From the cell containing the given text, extract its center point as (x, y) coordinate. 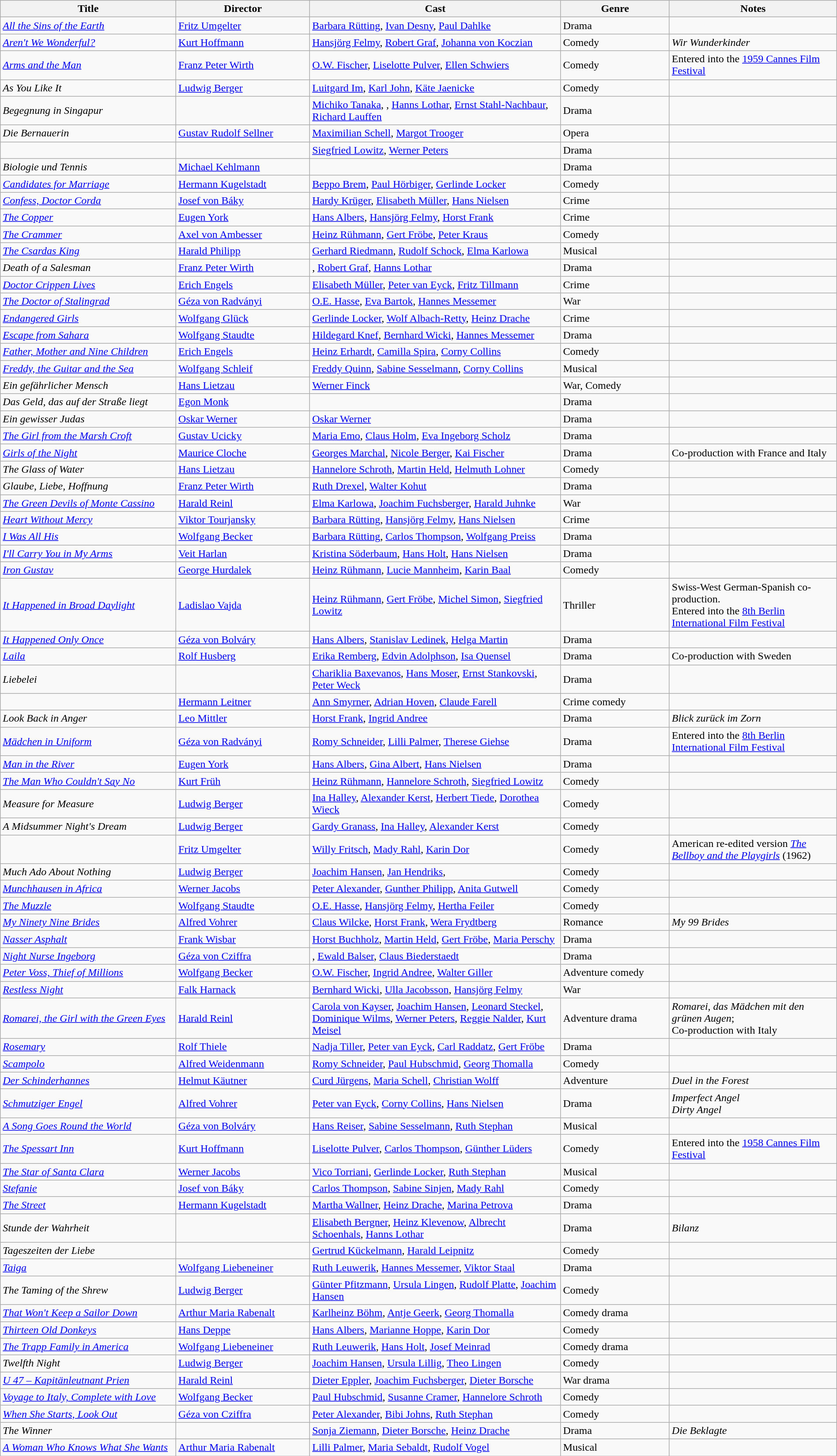
Luitgard Im, Karl John, Käte Jaenicke (435, 88)
Cast (435, 9)
Notes (753, 9)
Entered into the 1958 Cannes Film Festival (753, 1148)
Hannelore Schroth, Martin Held, Helmuth Lohner (435, 469)
Wir Wunderkinder (753, 42)
The Copper (88, 217)
That Won't Keep a Sailor Down (88, 1313)
Ein gefährlicher Mensch (88, 385)
Nadja Tiller, Peter van Eyck, Carl Raddatz, Gert Fröbe (435, 1047)
Claus Wilcke, Horst Frank, Wera Frydtberg (435, 922)
Aren't We Wonderful? (88, 42)
The Csardas King (88, 251)
Father, Mother and Nine Children (88, 352)
Ladislao Vajda (243, 605)
The Street (88, 1205)
It Happened in Broad Daylight (88, 605)
Measure for Measure (88, 803)
Die Bernauerin (88, 133)
Erika Remberg, Edvin Adolphson, Isa Quensel (435, 656)
Lilli Palmer, Maria Sebaldt, Rudolf Vogel (435, 1447)
Escape from Sahara (88, 335)
Beppo Brem, Paul Hörbiger, Gerlinde Locker (435, 184)
When She Starts, Look Out (88, 1414)
The Glass of Water (88, 469)
Peter van Eyck, Corny Collins, Hans Nielsen (435, 1103)
Peter Alexander, Gunther Philipp, Anita Gutwell (435, 889)
The Trapp Family in America (88, 1347)
Gardy Granass, Ina Halley, Alexander Kerst (435, 826)
Ruth Drexel, Walter Kohut (435, 486)
Look Back in Anger (88, 719)
Peter Voss, Thief of Millions (88, 973)
The Doctor of Stalingrad (88, 301)
Confess, Doctor Corda (88, 200)
A Midsummer Night's Dream (88, 826)
War drama (615, 1380)
Entered into the 8th Berlin International Film Festival (753, 741)
O.W. Fischer, Ingrid Andree, Walter Giller (435, 973)
Freddy Quinn, Sabine Sesselmann, Corny Collins (435, 369)
Rolf Husberg (243, 656)
Imperfect Angel Dirty Angel (753, 1103)
Ein gewisser Judas (88, 419)
Girls of the Night (88, 452)
Rolf Thiele (243, 1047)
Bilanz (753, 1228)
Hans Albers, Gina Albert, Hans Nielsen (435, 764)
Heinz Rühmann, Gert Fröbe, Peter Kraus (435, 234)
The Muzzle (88, 906)
I Was All His (88, 537)
Entered into the 1959 Cannes Film Festival (753, 65)
Heart Without Mercy (88, 520)
Tageszeiten der Liebe (88, 1251)
Peter Alexander, Bibi Johns, Ruth Stephan (435, 1414)
Elma Karlowa, Joachim Fuchsberger, Harald Juhnke (435, 503)
Kristina Söderbaum, Hans Holt, Hans Nielsen (435, 553)
War, Comedy (615, 385)
Hans Reiser, Sabine Sesselmann, Ruth Stephan (435, 1126)
Barbara Rütting, Hansjörg Felmy, Hans Nielsen (435, 520)
Begegnung in Singapur (88, 110)
Martha Wallner, Heinz Drache, Marina Petrova (435, 1205)
Gertrud Kückelmann, Harald Leipnitz (435, 1251)
Werner Finck (435, 385)
Biologie und Tennis (88, 167)
Much Ado About Nothing (88, 872)
Hansjörg Felmy, Robert Graf, Johanna von Koczian (435, 42)
American re-edited version The Bellboy and the Playgirls (1962) (753, 849)
Der Schinderhannes (88, 1080)
The Winner (88, 1430)
Sonja Ziemann, Dieter Borsche, Heinz Drache (435, 1430)
Iron Gustav (88, 570)
Axel von Ambesser (243, 234)
Genre (615, 9)
All the Sins of the Earth (88, 26)
It Happened Only Once (88, 640)
Ruth Leuwerik, Hannes Messemer, Viktor Staal (435, 1268)
George Hurdalek (243, 570)
Rosemary (88, 1047)
Vico Torriani, Gerlinde Locker, Ruth Stephan (435, 1172)
Maurice Cloche (243, 452)
Night Nurse Ingeborg (88, 956)
Crime comedy (615, 702)
O.E. Hasse, Hansjörg Felmy, Hertha Feiler (435, 906)
Gerlinde Locker, Wolf Albach-Retty, Heinz Drache (435, 318)
Bernhard Wicki, Ulla Jacobsson, Hansjörg Felmy (435, 989)
The Man Who Couldn't Say No (88, 781)
Stefanie (88, 1189)
Paul Hubschmid, Susanne Cramer, Hannelore Schroth (435, 1397)
Ann Smyrner, Adrian Hoven, Claude Farell (435, 702)
Mädchen in Uniform (88, 741)
Michiko Tanaka, , Hanns Lothar, Ernst Stahl-Nachbaur, Richard Lauffen (435, 110)
Schmutziger Engel (88, 1103)
Leo Mittler (243, 719)
Ina Halley, Alexander Kerst, Herbert Tiede, Dorothea Wieck (435, 803)
Karlheinz Böhm, Antje Geerk, Georg Thomalla (435, 1313)
Thirteen Old Donkeys (88, 1330)
Voyage to Italy, Complete with Love (88, 1397)
Siegfried Lowitz, Werner Peters (435, 150)
U 47 – Kapitänleutnant Prien (88, 1380)
Doctor Crippen Lives (88, 285)
Liselotte Pulver, Carlos Thompson, Günther Lüders (435, 1148)
Günter Pfitzmann, Ursula Lingen, Rudolf Platte, Joachim Hansen (435, 1290)
Hermann Leitner (243, 702)
Dieter Eppler, Joachim Fuchsberger, Dieter Borsche (435, 1380)
Nasser Asphalt (88, 939)
Romarei, das Mädchen mit den grünen Augen;Co-production with Italy (753, 1018)
A Song Goes Round the World (88, 1126)
Heinz Rühmann, Lucie Mannheim, Karin Baal (435, 570)
Ruth Leuwerik, Hans Holt, Josef Meinrad (435, 1347)
Maximilian Schell, Margot Trooger (435, 133)
Glaube, Liebe, Hoffnung (88, 486)
Wolfgang Schleif (243, 369)
Duel in the Forest (753, 1080)
Hans Albers, Hansjörg Felmy, Horst Frank (435, 217)
Adventure drama (615, 1018)
Candidates for Marriage (88, 184)
Romy Schneider, Paul Hubschmid, Georg Thomalla (435, 1064)
Frank Wisbar (243, 939)
The Girl from the Marsh Croft (88, 436)
Helmut Käutner (243, 1080)
Freddy, the Guitar and the Sea (88, 369)
Swiss-West German-Spanish co-production. Entered into the 8th Berlin International Film Festival (753, 605)
Arms and the Man (88, 65)
Taiga (88, 1268)
Opera (615, 133)
, Ewald Balser, Claus Biederstaedt (435, 956)
The Star of Santa Clara (88, 1172)
Harald Philipp (243, 251)
Elisabeth Bergner, Heinz Klevenow, Albrecht Schoenhals, Hanns Lothar (435, 1228)
Maria Emo, Claus Holm, Eva Ingeborg Scholz (435, 436)
Scampolo (88, 1064)
Gerhard Riedmann, Rudolf Schock, Elma Karlowa (435, 251)
Heinz Rühmann, Hannelore Schroth, Siegfried Lowitz (435, 781)
Carlos Thompson, Sabine Sinjen, Mady Rahl (435, 1189)
Carola von Kayser, Joachim Hansen, Leonard Steckel, Dominique Wilms, Werner Peters, Reggie Nalder, Kurt Meisel (435, 1018)
Twelfth Night (88, 1363)
Man in the River (88, 764)
Veit Harlan (243, 553)
Thriller (615, 605)
Das Geld, das auf der Straße liegt (88, 402)
The Spessart Inn (88, 1148)
The Taming of the Shrew (88, 1290)
Elisabeth Müller, Peter van Eyck, Fritz Tillmann (435, 285)
Gustav Ucicky (243, 436)
Romarei, the Girl with the Green Eyes (88, 1018)
Gustav Rudolf Sellner (243, 133)
Kurt Früh (243, 781)
Munchhausen in Africa (88, 889)
Curd Jürgens, Maria Schell, Christian Wolff (435, 1080)
Chariklia Baxevanos, Hans Moser, Ernst Stankovski, Peter Weck (435, 679)
Adventure comedy (615, 973)
Laila (88, 656)
Romance (615, 922)
Joachim Hansen, Ursula Lillig, Theo Lingen (435, 1363)
I'll Carry You in My Arms (88, 553)
O.E. Hasse, Eva Bartok, Hannes Messemer (435, 301)
Viktor Tourjansky (243, 520)
The Crammer (88, 234)
Barbara Rütting, Ivan Desny, Paul Dahlke (435, 26)
Joachim Hansen, Jan Hendriks, (435, 872)
Die Beklagte (753, 1430)
Death of a Salesman (88, 268)
A Woman Who Knows What She Wants (88, 1447)
The Green Devils of Monte Cassino (88, 503)
Stunde der Wahrheit (88, 1228)
Heinz Rühmann, Gert Fröbe, Michel Simon, Siegfried Lowitz (435, 605)
Horst Buchholz, Martin Held, Gert Fröbe, Maria Perschy (435, 939)
Title (88, 9)
As You Like It (88, 88)
Adventure (615, 1080)
Romy Schneider, Lilli Palmer, Therese Giehse (435, 741)
Georges Marchal, Nicole Berger, Kai Fischer (435, 452)
Endangered Girls (88, 318)
Hans Deppe (243, 1330)
Egon Monk (243, 402)
My 99 Brides (753, 922)
Co-production with Sweden (753, 656)
Barbara Rütting, Carlos Thompson, Wolfgang Preiss (435, 537)
Hildegard Knef, Bernhard Wicki, Hannes Messemer (435, 335)
Hans Albers, Marianne Hoppe, Karin Dor (435, 1330)
Blick zurück im Zorn (753, 719)
Hans Albers, Stanislav Ledinek, Helga Martin (435, 640)
Director (243, 9)
Falk Harnack (243, 989)
Horst Frank, Ingrid Andree (435, 719)
My Ninety Nine Brides (88, 922)
Co-production with France and Italy (753, 452)
O.W. Fischer, Liselotte Pulver, Ellen Schwiers (435, 65)
Willy Fritsch, Mady Rahl, Karin Dor (435, 849)
Wolfgang Glück (243, 318)
Heinz Erhardt, Camilla Spira, Corny Collins (435, 352)
Michael Kehlmann (243, 167)
Alfred Weidenmann (243, 1064)
Hardy Krüger, Elisabeth Müller, Hans Nielsen (435, 200)
Liebelei (88, 679)
, Robert Graf, Hanns Lothar (435, 268)
Restless Night (88, 989)
